Identify which cell holds the provided text, then report its (x, y) central coordinate. 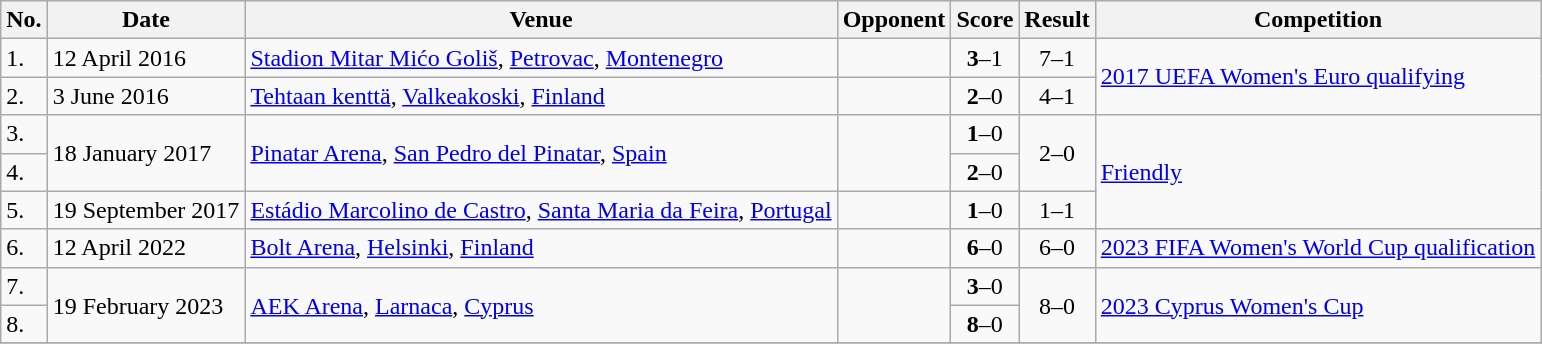
18 January 2017 (146, 153)
4–1 (1057, 96)
2023 FIFA Women's World Cup qualification (1318, 248)
7–1 (1057, 58)
2023 Cyprus Women's Cup (1318, 305)
1. (24, 58)
Tehtaan kenttä, Valkeakoski, Finland (541, 96)
19 February 2023 (146, 305)
Date (146, 20)
12 April 2016 (146, 58)
3. (24, 134)
19 September 2017 (146, 210)
5. (24, 210)
2017 UEFA Women's Euro qualifying (1318, 77)
Bolt Arena, Helsinki, Finland (541, 248)
Stadion Mitar Mićo Goliš, Petrovac, Montenegro (541, 58)
Pinatar Arena, San Pedro del Pinatar, Spain (541, 153)
7. (24, 286)
Score (985, 20)
Opponent (894, 20)
8. (24, 324)
Friendly (1318, 172)
AEK Arena, Larnaca, Cyprus (541, 305)
Competition (1318, 20)
12 April 2022 (146, 248)
No. (24, 20)
4. (24, 172)
Result (1057, 20)
3–1 (985, 58)
2. (24, 96)
Estádio Marcolino de Castro, Santa Maria da Feira, Portugal (541, 210)
1–1 (1057, 210)
3–0 (985, 286)
Venue (541, 20)
6. (24, 248)
3 June 2016 (146, 96)
